Pinpoint the cell where the given text exists, returning its (X, Y) midpoint coordinate. 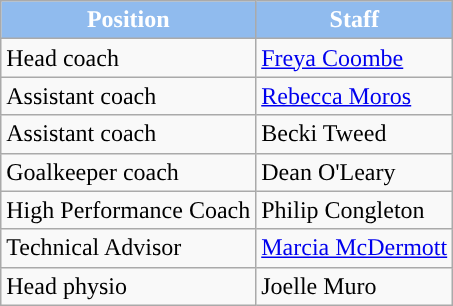
Head coach (128, 58)
Marcia McDermott (354, 248)
Becki Tweed (354, 134)
Goalkeeper coach (128, 172)
Joelle Muro (354, 286)
Technical Advisor (128, 248)
Dean O'Leary (354, 172)
Head physio (128, 286)
Rebecca Moros (354, 96)
Position (128, 20)
Freya Coombe (354, 58)
Staff (354, 20)
High Performance Coach (128, 210)
Philip Congleton (354, 210)
